Return (X, Y) of the center of cell containing provided text 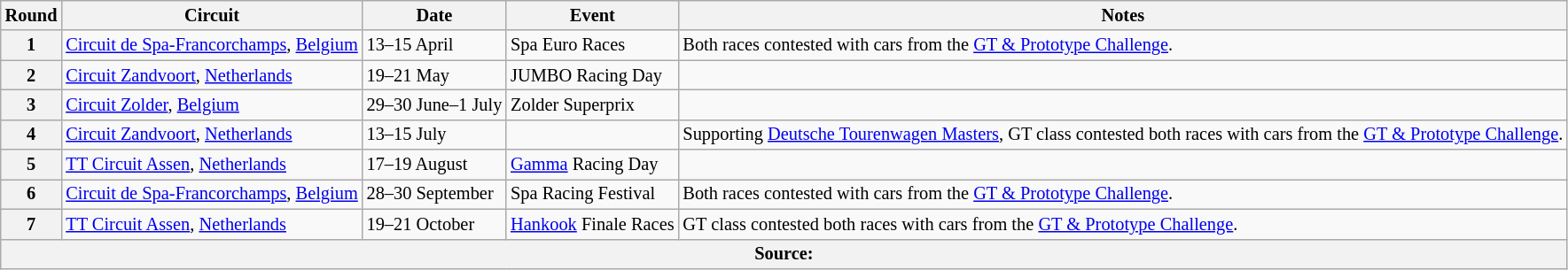
29–30 June–1 July (434, 104)
Circuit Zolder, Belgium (211, 104)
19–21 May (434, 75)
Circuit (211, 15)
5 (32, 165)
4 (32, 135)
Spa Euro Races (592, 45)
Supporting Deutsche Tourenwagen Masters, GT class contested both races with cars from the GT & Prototype Challenge. (1122, 135)
7 (32, 224)
JUMBO Racing Day (592, 75)
Spa Racing Festival (592, 194)
3 (32, 104)
Hankook Finale Races (592, 224)
13–15 April (434, 45)
1 (32, 45)
17–19 August (434, 165)
13–15 July (434, 135)
Zolder Superprix (592, 104)
19–21 October (434, 224)
Source: (784, 254)
Date (434, 15)
Round (32, 15)
Notes (1122, 15)
2 (32, 75)
Gamma Racing Day (592, 165)
Event (592, 15)
6 (32, 194)
GT class contested both races with cars from the GT & Prototype Challenge. (1122, 224)
28–30 September (434, 194)
